Determine the [x, y] coordinate at the center of the cell enclosing the given text.  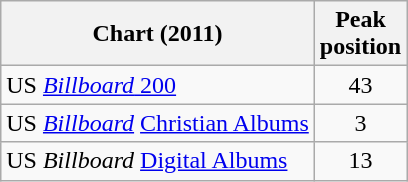
Peakposition [360, 34]
43 [360, 85]
Chart (2011) [158, 34]
US Billboard Digital Albums [158, 161]
13 [360, 161]
3 [360, 123]
US Billboard 200 [158, 85]
US Billboard Christian Albums [158, 123]
